Locate the cell with the specified text and output its [X, Y] center coordinate. 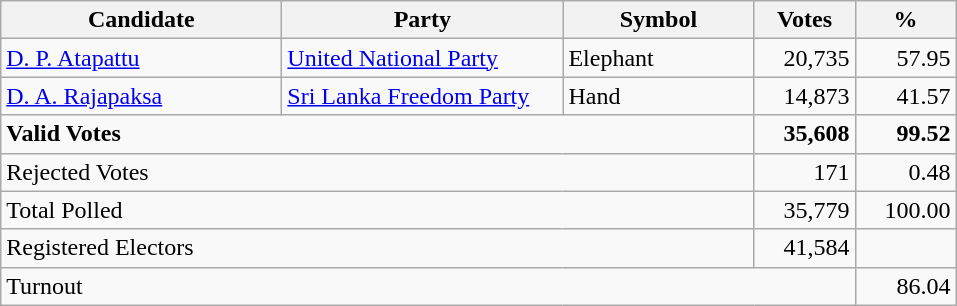
14,873 [804, 96]
Valid Votes [378, 134]
Symbol [658, 20]
Party [422, 20]
35,779 [804, 210]
Turnout [428, 286]
41,584 [804, 248]
41.57 [906, 96]
99.52 [906, 134]
Votes [804, 20]
D. A. Rajapaksa [142, 96]
United National Party [422, 58]
Registered Electors [378, 248]
D. P. Atapattu [142, 58]
Candidate [142, 20]
0.48 [906, 172]
100.00 [906, 210]
86.04 [906, 286]
Elephant [658, 58]
% [906, 20]
Total Polled [378, 210]
Rejected Votes [378, 172]
20,735 [804, 58]
57.95 [906, 58]
171 [804, 172]
35,608 [804, 134]
Sri Lanka Freedom Party [422, 96]
Hand [658, 96]
